For the text-containing cell, return its midpoint in (x, y) coordinate format. 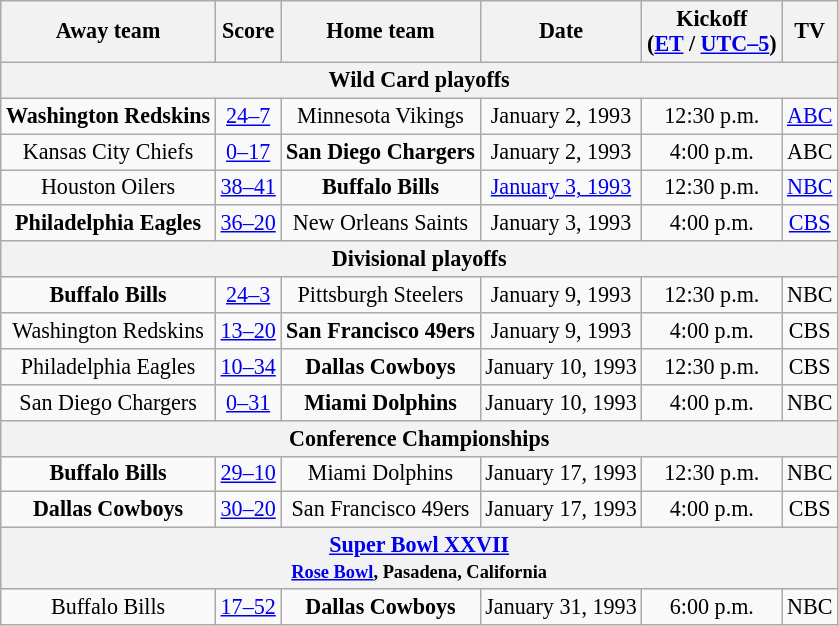
24–7 (248, 116)
Kansas City Chiefs (108, 151)
29–10 (248, 474)
Wild Card playoffs (420, 80)
TV (810, 30)
10–34 (248, 366)
Minnesota Vikings (380, 116)
36–20 (248, 223)
Away team (108, 30)
Super Bowl XXVIIRose Bowl, Pasadena, California (420, 558)
New Orleans Saints (380, 223)
0–17 (248, 151)
6:00 p.m. (712, 607)
Home team (380, 30)
0–31 (248, 402)
Houston Oilers (108, 187)
Pittsburgh Steelers (380, 295)
13–20 (248, 330)
38–41 (248, 187)
Date (561, 30)
17–52 (248, 607)
Score (248, 30)
January 31, 1993 (561, 607)
Conference Championships (420, 438)
30–20 (248, 510)
24–3 (248, 295)
Divisional playoffs (420, 259)
Kickoff(ET / UTC–5) (712, 30)
